Search for the cell housing the specified text and yield its [x, y] center coordinate. 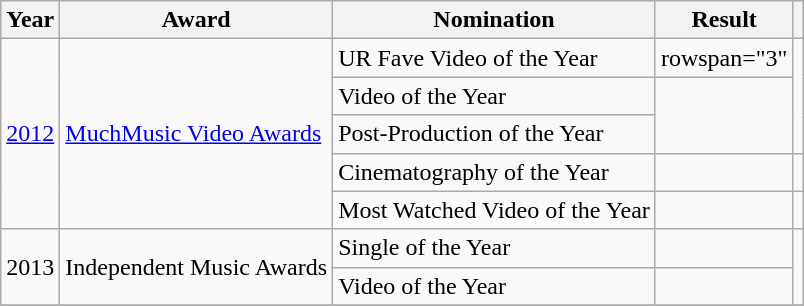
2013 [30, 267]
Single of the Year [494, 248]
Most Watched Video of the Year [494, 210]
Post-Production of the Year [494, 134]
MuchMusic Video Awards [196, 134]
Award [196, 20]
Independent Music Awards [196, 267]
2012 [30, 134]
Result [724, 20]
Year [30, 20]
rowspan="3" [724, 58]
UR Fave Video of the Year [494, 58]
Nomination [494, 20]
Cinematography of the Year [494, 172]
